Capture the cell that displays the provided text and extract its [X, Y] central coordinate. 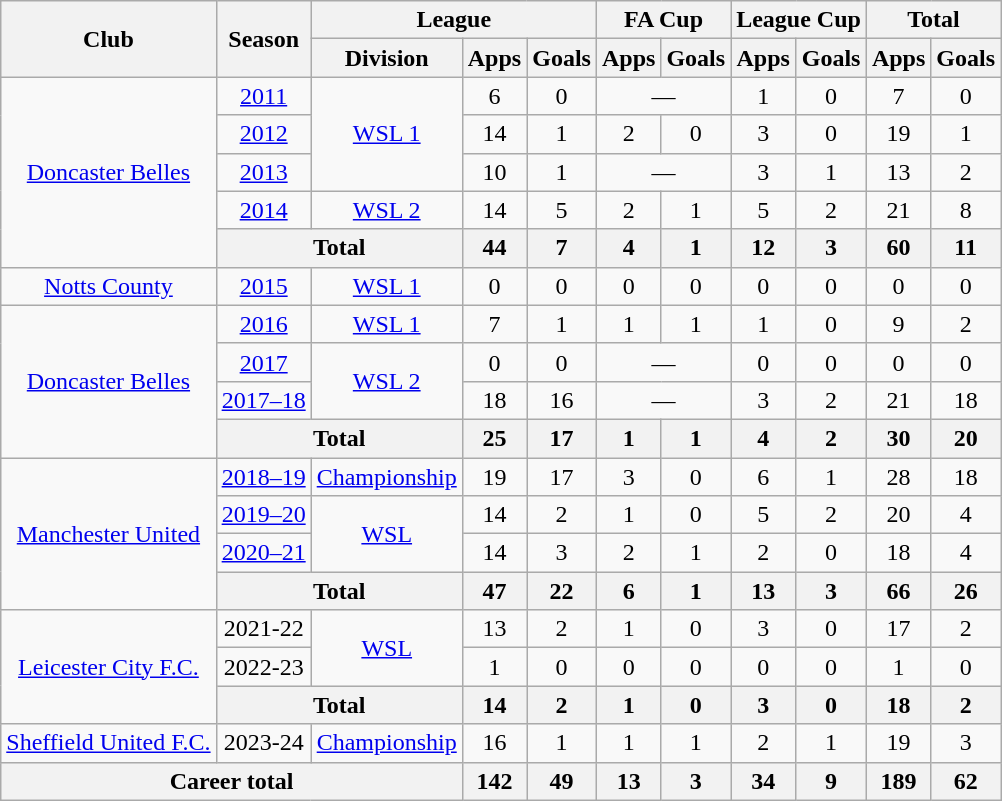
189 [898, 781]
22 [562, 591]
2016 [264, 324]
11 [966, 248]
2020–21 [264, 553]
12 [764, 248]
2014 [264, 210]
60 [898, 248]
47 [494, 591]
26 [966, 591]
8 [966, 210]
2019–20 [264, 515]
2011 [264, 96]
28 [898, 477]
30 [898, 438]
2012 [264, 134]
Career total [232, 781]
2013 [264, 172]
34 [764, 781]
2021-22 [264, 629]
Club [108, 39]
Season [264, 39]
2017–18 [264, 400]
2015 [264, 286]
League [454, 20]
2022-23 [264, 667]
2018–19 [264, 477]
44 [494, 248]
10 [494, 172]
League Cup [799, 20]
66 [898, 591]
Notts County [108, 286]
49 [562, 781]
Leicester City F.C. [108, 667]
FA Cup [663, 20]
142 [494, 781]
Sheffield United F.C. [108, 743]
25 [494, 438]
2023-24 [264, 743]
62 [966, 781]
2017 [264, 362]
Division [386, 58]
Manchester United [108, 534]
